Pinpoint the cell where the given text exists, returning its (X, Y) midpoint coordinate. 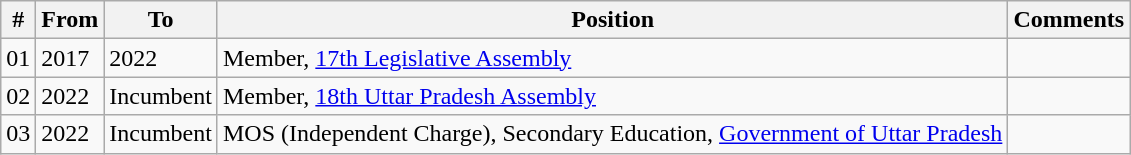
Member, 18th Uttar Pradesh Assembly (612, 96)
To (161, 20)
02 (18, 96)
Comments (1069, 20)
Position (612, 20)
03 (18, 134)
01 (18, 58)
# (18, 20)
Member, 17th Legislative Assembly (612, 58)
From (70, 20)
2017 (70, 58)
MOS (Independent Charge), Secondary Education, Government of Uttar Pradesh (612, 134)
